Locate the cell with the specified text and output its (X, Y) center coordinate. 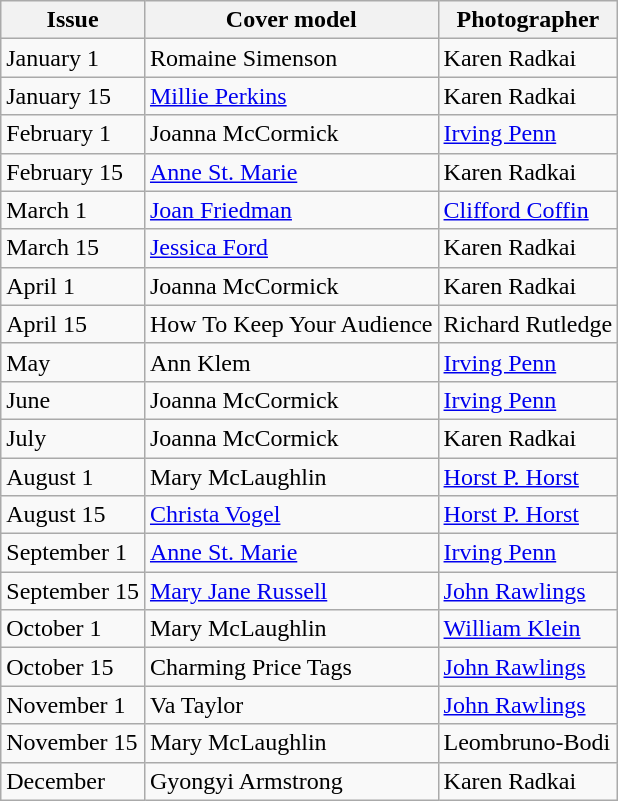
William Klein (528, 629)
Joan Friedman (291, 210)
Leombruno-Bodi (528, 743)
March 1 (73, 210)
January 15 (73, 96)
Christa Vogel (291, 515)
Issue (73, 20)
Ann Klem (291, 362)
October 1 (73, 629)
Millie Perkins (291, 96)
Cover model (291, 20)
Mary Jane Russell (291, 591)
September 1 (73, 553)
January 1 (73, 58)
October 15 (73, 667)
August 1 (73, 477)
September 15 (73, 591)
August 15 (73, 515)
March 15 (73, 248)
How To Keep Your Audience (291, 324)
February 15 (73, 172)
November 1 (73, 705)
Gyongyi Armstrong (291, 781)
Clifford Coffin (528, 210)
April 1 (73, 286)
May (73, 362)
April 15 (73, 324)
Richard Rutledge (528, 324)
Romaine Simenson (291, 58)
December (73, 781)
February 1 (73, 134)
Charming Price Tags (291, 667)
Jessica Ford (291, 248)
June (73, 400)
November 15 (73, 743)
July (73, 438)
Photographer (528, 20)
Va Taylor (291, 705)
